Determine the [X, Y] coordinate at the center of the cell enclosing the given text.  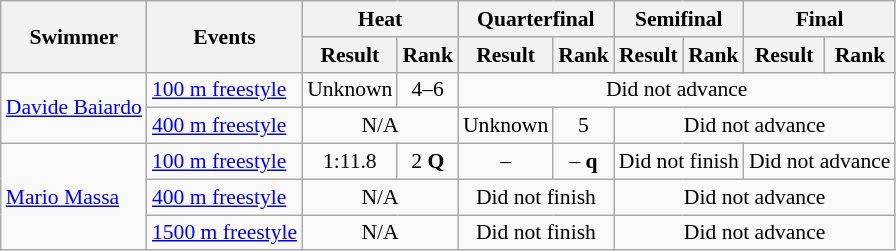
– q [584, 162]
– [506, 162]
2 Q [428, 162]
Swimmer [74, 36]
Mario Massa [74, 198]
4–6 [428, 90]
1500 m freestyle [224, 233]
Final [820, 19]
Heat [380, 19]
Events [224, 36]
5 [584, 126]
Semifinal [679, 19]
Quarterfinal [536, 19]
1:11.8 [350, 162]
Davide Baiardo [74, 108]
